Output the [X, Y] coordinate of the center of the cell containing the given text.  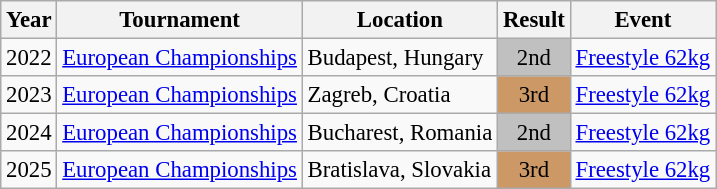
Result [534, 20]
2025 [29, 170]
Bucharest, Romania [400, 133]
Year [29, 20]
2024 [29, 133]
Zagreb, Croatia [400, 95]
2023 [29, 95]
Bratislava, Slovakia [400, 170]
Budapest, Hungary [400, 58]
Location [400, 20]
Event [642, 20]
Tournament [180, 20]
2022 [29, 58]
